Determine the [X, Y] coordinate at the center of the cell enclosing the given text.  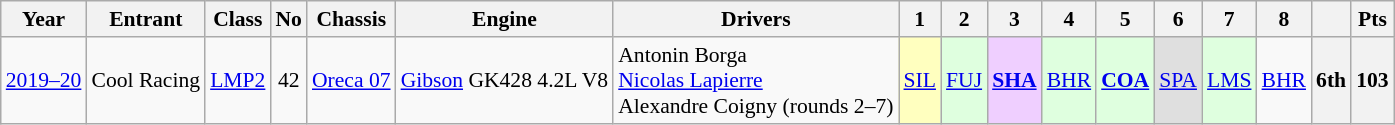
Entrant [146, 19]
103 [1372, 80]
Engine [505, 19]
Oreca 07 [352, 80]
SIL [920, 80]
4 [1070, 19]
5 [1125, 19]
SHA [1014, 80]
Gibson GK428 4.2L V8 [505, 80]
6 [1178, 19]
Cool Racing [146, 80]
COA [1125, 80]
8 [1284, 19]
42 [288, 80]
7 [1230, 19]
Chassis [352, 19]
Pts [1372, 19]
3 [1014, 19]
LMS [1230, 80]
Drivers [756, 19]
Antonin Borga Nicolas Lapierre Alexandre Coigny (rounds 2–7) [756, 80]
1 [920, 19]
Year [44, 19]
No [288, 19]
LMP2 [238, 80]
6th [1331, 80]
2 [964, 19]
2019–20 [44, 80]
Class [238, 19]
FUJ [964, 80]
SPA [1178, 80]
